Output the (X, Y) coordinate of the center of the cell containing the given text.  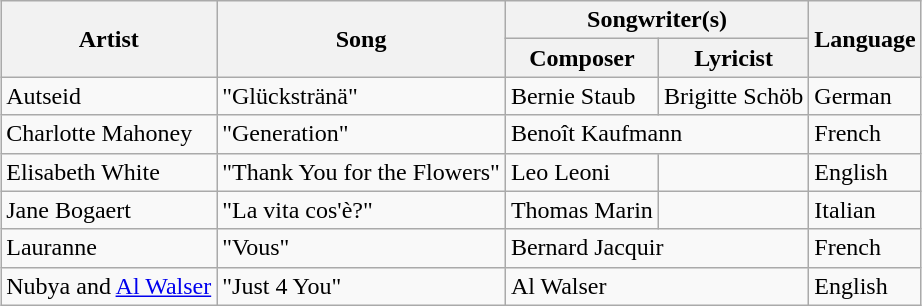
Elisabeth White (109, 172)
Lauranne (109, 248)
Artist (109, 39)
Bernard Jacquir (656, 248)
"Vous" (362, 248)
Lyricist (733, 58)
"La vita cos'è?" (362, 210)
Jane Bogaert (109, 210)
Italian (865, 210)
Leo Leoni (582, 172)
"Thank You for the Flowers" (362, 172)
Language (865, 39)
"Glückstränä" (362, 96)
"Just 4 You" (362, 286)
German (865, 96)
"Generation" (362, 134)
Autseid (109, 96)
Song (362, 39)
Charlotte Mahoney (109, 134)
Thomas Marin (582, 210)
Bernie Staub (582, 96)
Songwriter(s) (656, 20)
Composer (582, 58)
Benoît Kaufmann (656, 134)
Brigitte Schöb (733, 96)
Al Walser (656, 286)
Nubya and Al Walser (109, 286)
